Identify which cell holds the provided text, then report its (X, Y) central coordinate. 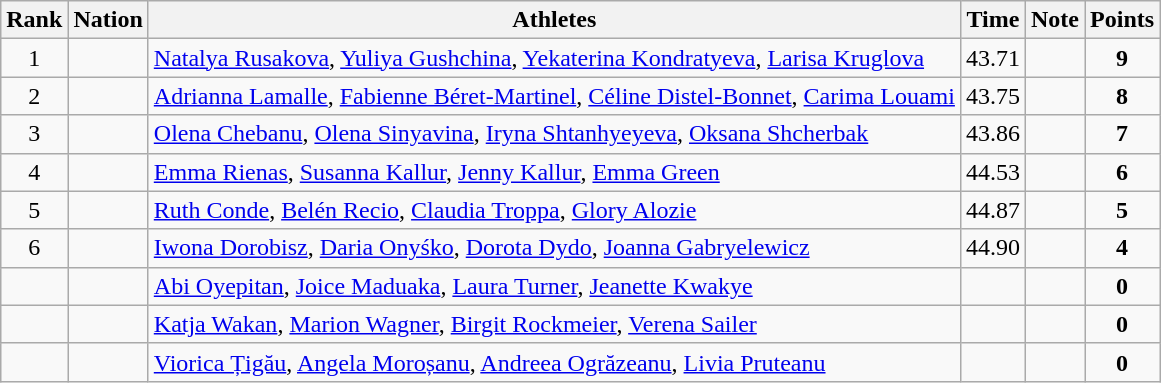
Abi Oyepitan, Joice Maduaka, Laura Turner, Jeanette Kwakye (554, 286)
7 (1122, 134)
Time (992, 20)
2 (34, 96)
Athletes (554, 20)
Natalya Rusakova, Yuliya Gushchina, Yekaterina Kondratyeva, Larisa Kruglova (554, 58)
8 (1122, 96)
43.71 (992, 58)
Points (1122, 20)
Iwona Dorobisz, Daria Onyśko, Dorota Dydo, Joanna Gabryelewicz (554, 248)
Nation (108, 20)
44.90 (992, 248)
9 (1122, 58)
Adrianna Lamalle, Fabienne Béret-Martinel, Céline Distel-Bonnet, Carima Louami (554, 96)
Emma Rienas, Susanna Kallur, Jenny Kallur, Emma Green (554, 172)
1 (34, 58)
Katja Wakan, Marion Wagner, Birgit Rockmeier, Verena Sailer (554, 324)
Viorica Țigău, Angela Moroșanu, Andreea Ogrăzeanu, Livia Pruteanu (554, 362)
Rank (34, 20)
43.86 (992, 134)
3 (34, 134)
Ruth Conde, Belén Recio, Claudia Troppa, Glory Alozie (554, 210)
44.87 (992, 210)
44.53 (992, 172)
43.75 (992, 96)
Note (1054, 20)
Olena Chebanu, Olena Sinyavina, Iryna Shtanhyeyeva, Oksana Shcherbak (554, 134)
